Locate the cell with the specified text and output its [X, Y] center coordinate. 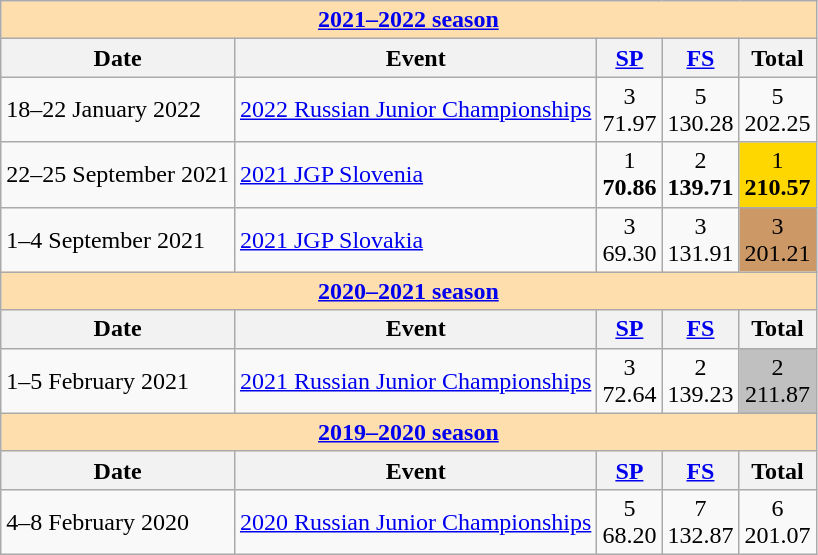
18–22 January 2022 [118, 110]
4–8 February 2020 [118, 522]
22–25 September 2021 [118, 174]
1 70.86 [630, 174]
2 139.23 [700, 380]
1–4 September 2021 [118, 240]
3 71.97 [630, 110]
2021–2022 season [408, 20]
2021 JGP Slovenia [415, 174]
2019–2020 season [408, 432]
5 68.20 [630, 522]
2 211.87 [778, 380]
1 210.57 [778, 174]
3 69.30 [630, 240]
2020 Russian Junior Championships [415, 522]
5 130.28 [700, 110]
2021 JGP Slovakia [415, 240]
2022 Russian Junior Championships [415, 110]
3 201.21 [778, 240]
2 139.71 [700, 174]
3 131.91 [700, 240]
2020–2021 season [408, 291]
1–5 February 2021 [118, 380]
5 202.25 [778, 110]
2021 Russian Junior Championships [415, 380]
7 132.87 [700, 522]
3 72.64 [630, 380]
6 201.07 [778, 522]
